Extract the [x, y] coordinate from the center of the cell holding the provided text.  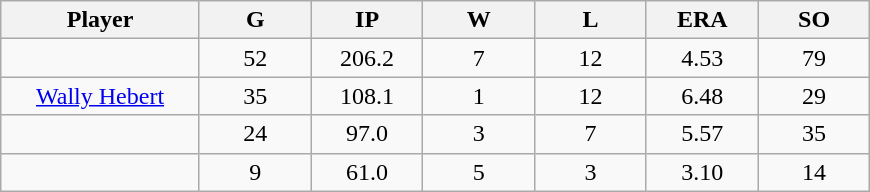
Player [100, 20]
L [591, 20]
29 [814, 96]
3.10 [702, 172]
Wally Hebert [100, 96]
97.0 [367, 134]
1 [479, 96]
SO [814, 20]
5 [479, 172]
9 [255, 172]
4.53 [702, 58]
24 [255, 134]
G [255, 20]
79 [814, 58]
ERA [702, 20]
14 [814, 172]
61.0 [367, 172]
108.1 [367, 96]
W [479, 20]
52 [255, 58]
5.57 [702, 134]
6.48 [702, 96]
206.2 [367, 58]
IP [367, 20]
